Provide the [x, y] coordinate of the cell's center where the given text is located.  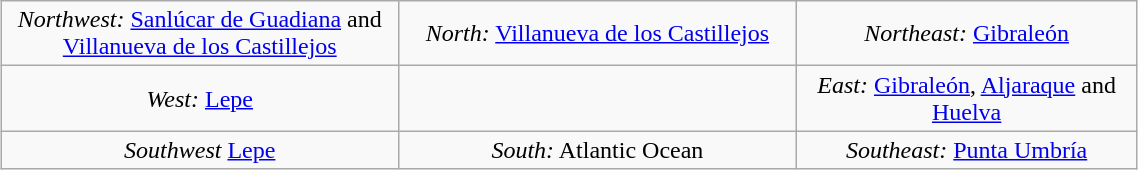
Northwest: Sanlúcar de Guadiana and Villanueva de los Castillejos [200, 34]
West: Lepe [200, 98]
Southwest Lepe [200, 150]
Northeast: Gibraleón [966, 34]
East: Gibraleón, Aljaraque and Huelva [966, 98]
North: Villanueva de los Castillejos [598, 34]
South: Atlantic Ocean [598, 150]
Southeast: Punta Umbría [966, 150]
